Extract the [x, y] coordinate from the center of the cell holding the provided text.  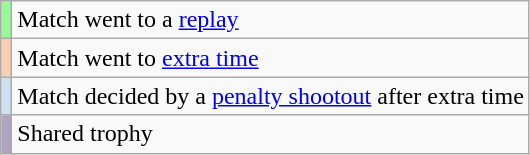
Shared trophy [271, 134]
Match went to a replay [271, 20]
Match decided by a penalty shootout after extra time [271, 96]
Match went to extra time [271, 58]
